Return the [X, Y] coordinate for the center point of the cell that contains the specified text.  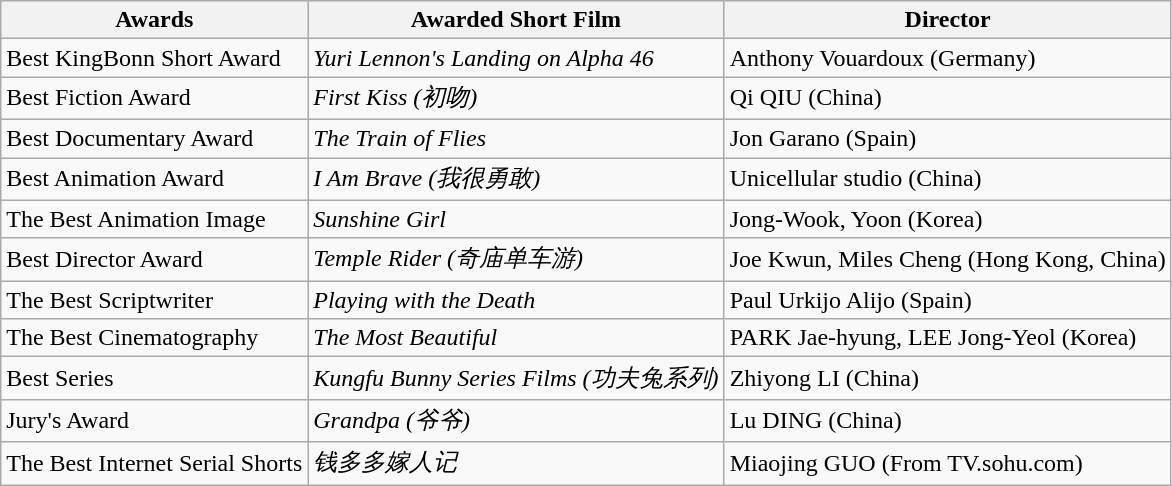
Best Documentary Award [154, 138]
Yuri Lennon's Landing on Alpha 46 [516, 58]
Joe Kwun, Miles Cheng (Hong Kong, China) [948, 260]
Anthony Vouardoux (Germany) [948, 58]
The Best Animation Image [154, 219]
The Most Beautiful [516, 338]
Zhiyong LI (China) [948, 378]
Best Fiction Award [154, 98]
The Best Internet Serial Shorts [154, 464]
Awards [154, 20]
Director [948, 20]
Playing with the Death [516, 300]
Grandpa (爷爷) [516, 420]
Jon Garano (Spain) [948, 138]
I Am Brave (我很勇敢) [516, 180]
The Best Cinematography [154, 338]
Miaojing GUO (From TV.sohu.com) [948, 464]
First Kiss (初吻) [516, 98]
钱多多嫁人记 [516, 464]
The Train of Flies [516, 138]
Kungfu Bunny Series Films (功夫兔系列) [516, 378]
Jury's Award [154, 420]
Best Director Award [154, 260]
Sunshine Girl [516, 219]
Awarded Short Film [516, 20]
Lu DING (China) [948, 420]
Best Animation Award [154, 180]
Temple Rider (奇庙单车游) [516, 260]
Unicellular studio (China) [948, 180]
Jong-Wook, Yoon (Korea) [948, 219]
Paul Urkijo Alijo (Spain) [948, 300]
Best KingBonn Short Award [154, 58]
The Best Scriptwriter [154, 300]
PARK Jae-hyung, LEE Jong-Yeol (Korea) [948, 338]
Best Series [154, 378]
Qi QIU (China) [948, 98]
